Locate the cell with the specified text and output its (x, y) center coordinate. 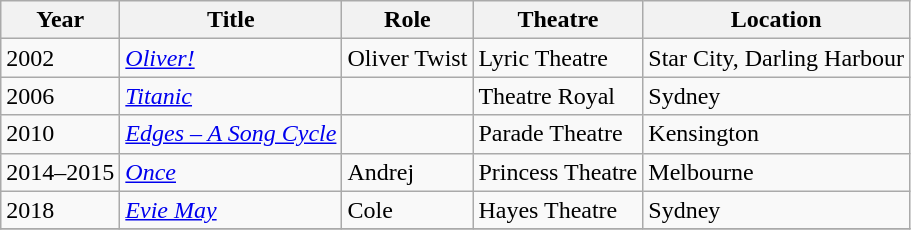
Cole (408, 210)
Lyric Theatre (558, 58)
2018 (60, 210)
Andrej (408, 172)
Year (60, 20)
Theatre (558, 20)
2014–2015 (60, 172)
Evie May (231, 210)
Location (776, 20)
Role (408, 20)
Titanic (231, 96)
Princess Theatre (558, 172)
Oliver Twist (408, 58)
Theatre Royal (558, 96)
2002 (60, 58)
Hayes Theatre (558, 210)
2010 (60, 134)
Melbourne (776, 172)
Kensington (776, 134)
Oliver! (231, 58)
2006 (60, 96)
Title (231, 20)
Star City, Darling Harbour (776, 58)
Once (231, 172)
Parade Theatre (558, 134)
Edges – A Song Cycle (231, 134)
